For the text-containing cell, return its midpoint in (x, y) coordinate format. 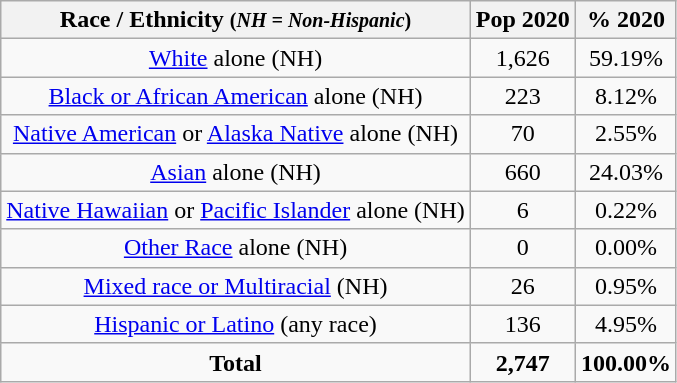
Asian alone (NH) (236, 172)
Black or African American alone (NH) (236, 96)
100.00% (626, 362)
% 2020 (626, 20)
59.19% (626, 58)
70 (522, 134)
6 (522, 210)
2.55% (626, 134)
0 (522, 248)
White alone (NH) (236, 58)
0.22% (626, 210)
4.95% (626, 324)
0.00% (626, 248)
Native American or Alaska Native alone (NH) (236, 134)
2,747 (522, 362)
Hispanic or Latino (any race) (236, 324)
Mixed race or Multiracial (NH) (236, 286)
Race / Ethnicity (NH = Non-Hispanic) (236, 20)
8.12% (626, 96)
223 (522, 96)
Other Race alone (NH) (236, 248)
Native Hawaiian or Pacific Islander alone (NH) (236, 210)
0.95% (626, 286)
660 (522, 172)
1,626 (522, 58)
26 (522, 286)
24.03% (626, 172)
Total (236, 362)
136 (522, 324)
Pop 2020 (522, 20)
